Find where the given text appears and provide that cell's center as [X, Y] coordinate. 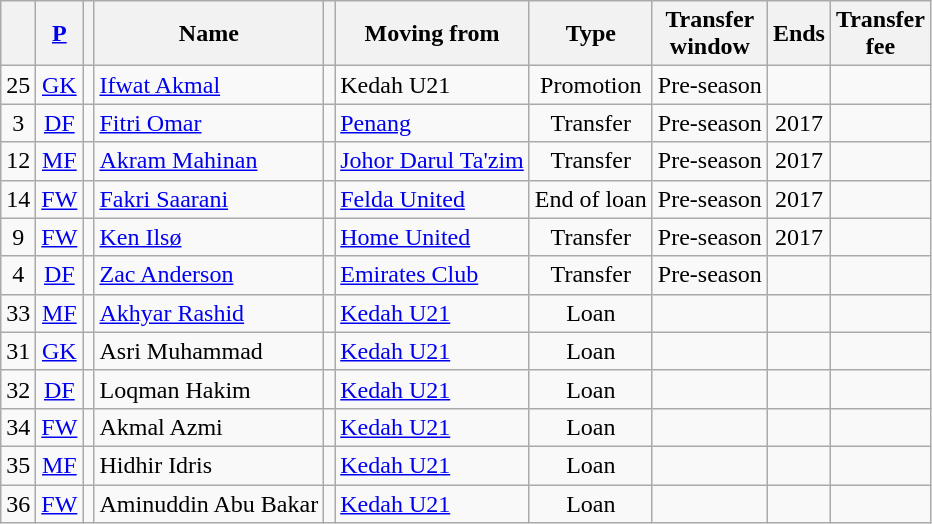
Type [590, 34]
Penang [432, 123]
33 [18, 313]
Promotion [590, 85]
Felda United [432, 199]
End of loan [590, 199]
Emirates Club [432, 275]
Akhyar Rashid [209, 313]
Fakri Saarani [209, 199]
3 [18, 123]
36 [18, 503]
9 [18, 237]
12 [18, 161]
25 [18, 85]
35 [18, 465]
Transferfee [880, 34]
Akram Mahinan [209, 161]
Akmal Azmi [209, 427]
Home United [432, 237]
31 [18, 351]
Aminuddin Abu Bakar [209, 503]
Asri Muhammad [209, 351]
14 [18, 199]
Ends [798, 34]
Transferwindow [710, 34]
Name [209, 34]
Johor Darul Ta'zim [432, 161]
4 [18, 275]
Ken Ilsø [209, 237]
Ifwat Akmal [209, 85]
Fitri Omar [209, 123]
Hidhir Idris [209, 465]
Loqman Hakim [209, 389]
34 [18, 427]
Moving from [432, 34]
Zac Anderson [209, 275]
P [60, 34]
32 [18, 389]
